Return (x, y) of the center of cell containing provided text 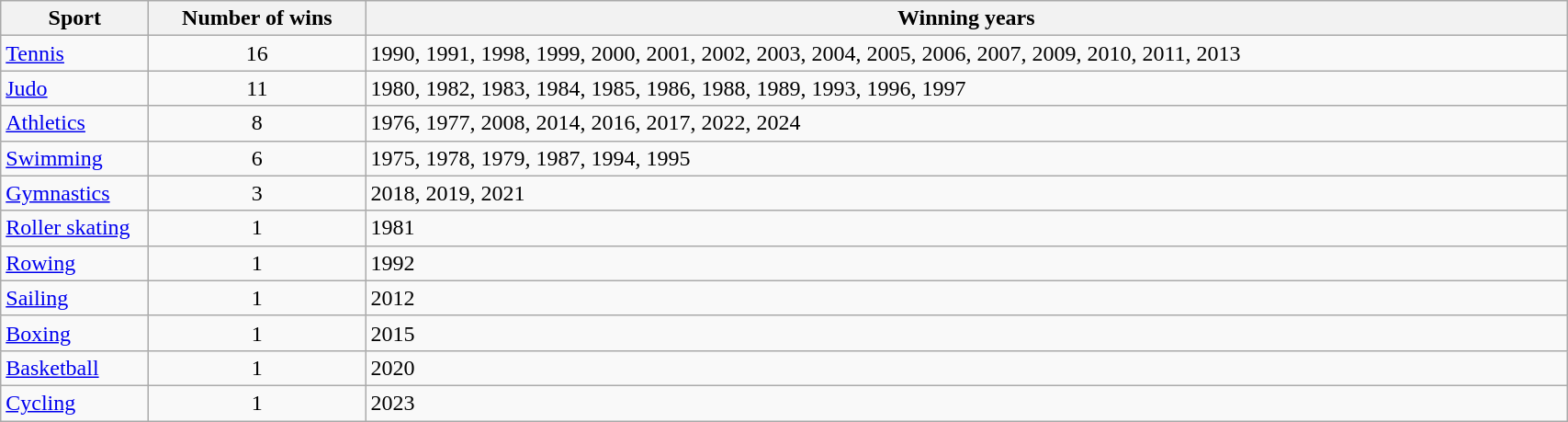
Athletics (75, 123)
Roller skating (75, 228)
16 (257, 53)
8 (257, 123)
2012 (966, 298)
Basketball (75, 368)
1992 (966, 263)
2023 (966, 403)
6 (257, 158)
1976, 1977, 2008, 2014, 2016, 2017, 2022, 2024 (966, 123)
1981 (966, 228)
1975, 1978, 1979, 1987, 1994, 1995 (966, 158)
Tennis (75, 53)
Boxing (75, 333)
Judo (75, 88)
2015 (966, 333)
Cycling (75, 403)
1990, 1991, 1998, 1999, 2000, 2001, 2002, 2003, 2004, 2005, 2006, 2007, 2009, 2010, 2011, 2013 (966, 53)
2020 (966, 368)
11 (257, 88)
Sport (75, 18)
Winning years (966, 18)
Number of wins (257, 18)
Rowing (75, 263)
Swimming (75, 158)
Sailing (75, 298)
Gymnastics (75, 193)
1980, 1982, 1983, 1984, 1985, 1986, 1988, 1989, 1993, 1996, 1997 (966, 88)
2018, 2019, 2021 (966, 193)
3 (257, 193)
